Return the (x, y) coordinate for the center point of the cell that contains the specified text.  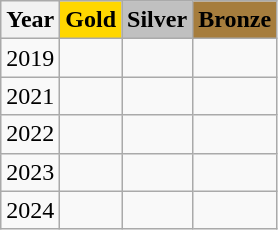
2022 (30, 134)
2023 (30, 172)
Year (30, 20)
2021 (30, 96)
2024 (30, 210)
Gold (91, 20)
Bronze (235, 20)
Silver (158, 20)
2019 (30, 58)
